Determine the (X, Y) coordinate at the center of the cell enclosing the given text.  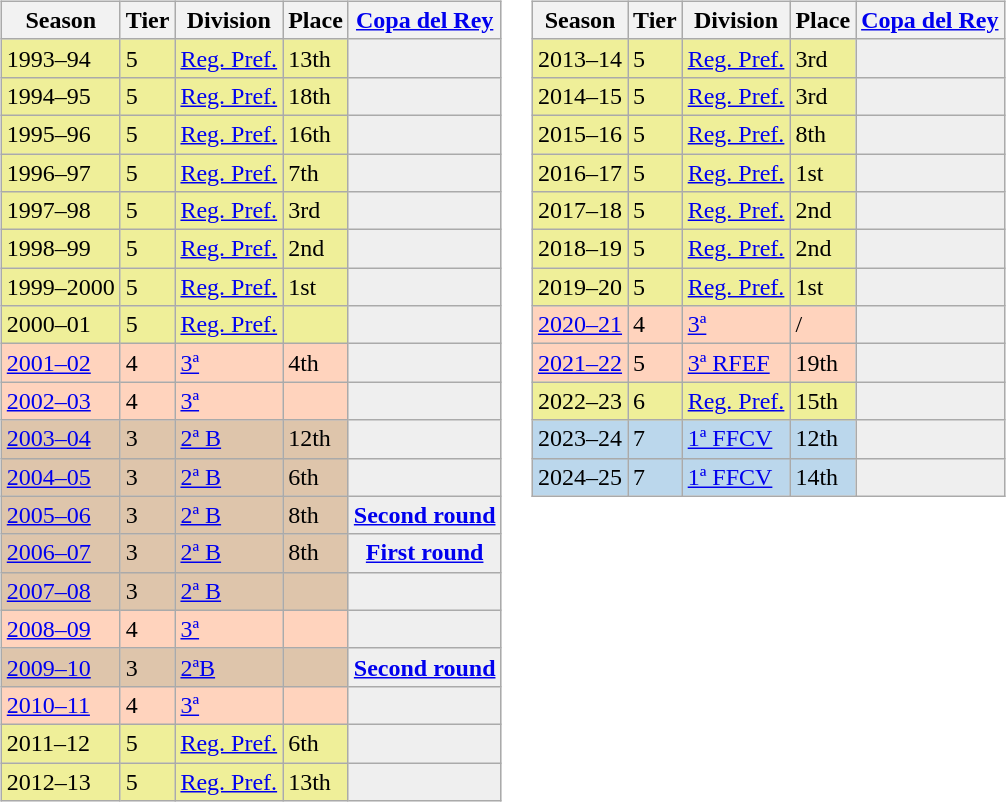
2015–16 (580, 134)
1999–2000 (60, 287)
1998–99 (60, 249)
2016–17 (580, 173)
2008–09 (60, 629)
1995–96 (60, 134)
2023–24 (580, 439)
First round (424, 553)
2010–11 (60, 705)
1997–98 (60, 211)
15th (823, 401)
7th (316, 173)
3ª RFEF (736, 363)
/ (823, 325)
6 (656, 401)
2009–10 (60, 667)
4th (316, 363)
1996–97 (60, 173)
2001–02 (60, 363)
16th (316, 134)
2003–04 (60, 439)
2000–01 (60, 325)
2021–22 (580, 363)
2004–05 (60, 477)
2002–03 (60, 401)
2020–21 (580, 325)
2014–15 (580, 96)
18th (316, 96)
2011–12 (60, 743)
2013–14 (580, 58)
2017–18 (580, 211)
2019–20 (580, 287)
2022–23 (580, 401)
2ªB (229, 667)
2024–25 (580, 477)
2012–13 (60, 781)
1994–95 (60, 96)
14th (823, 477)
2007–08 (60, 591)
2006–07 (60, 553)
2018–19 (580, 249)
1993–94 (60, 58)
19th (823, 363)
2005–06 (60, 515)
